Pinpoint the cell where the given text exists, returning its (X, Y) midpoint coordinate. 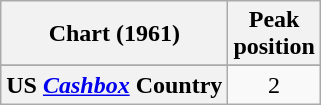
2 (274, 85)
Peakposition (274, 34)
Chart (1961) (114, 34)
US Cashbox Country (114, 85)
